Capture the cell that displays the provided text and extract its (x, y) central coordinate. 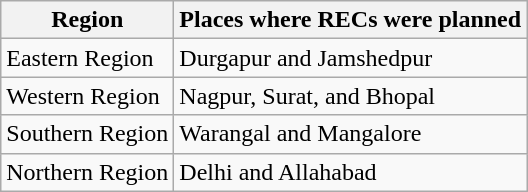
Eastern Region (88, 58)
Delhi and Allahabad (350, 172)
Region (88, 20)
Warangal and Mangalore (350, 134)
Southern Region (88, 134)
Places where RECs were planned (350, 20)
Northern Region (88, 172)
Nagpur, Surat, and Bhopal (350, 96)
Durgapur and Jamshedpur (350, 58)
Western Region (88, 96)
